Find where the given text appears and provide that cell's center as [x, y] coordinate. 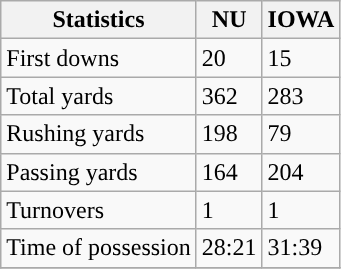
31:39 [301, 248]
15 [301, 58]
198 [229, 134]
79 [301, 134]
Rushing yards [99, 134]
IOWA [301, 20]
Passing yards [99, 172]
Time of possession [99, 248]
20 [229, 58]
NU [229, 20]
283 [301, 96]
362 [229, 96]
28:21 [229, 248]
First downs [99, 58]
204 [301, 172]
Turnovers [99, 210]
Total yards [99, 96]
164 [229, 172]
Statistics [99, 20]
